Detect which cell encompasses the target text, then output its [X, Y] center coordinate. 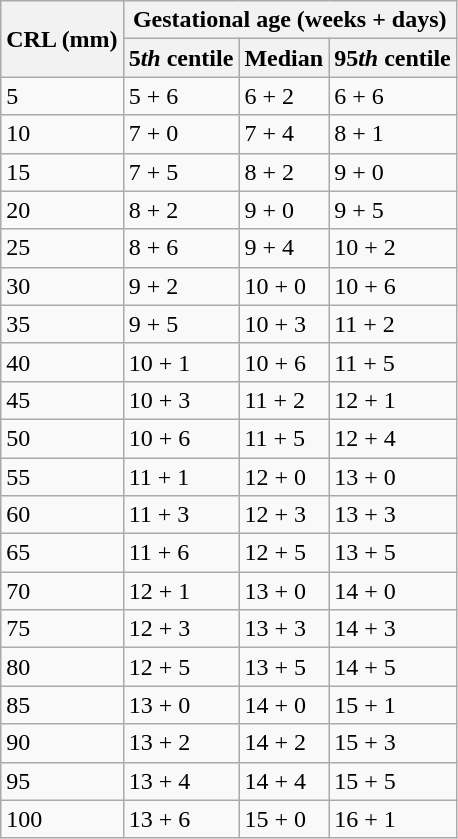
Gestational age (weeks + days) [290, 20]
15 [62, 172]
15 + 5 [393, 781]
6 + 2 [284, 96]
11 + 6 [181, 553]
95th centile [393, 58]
7 + 5 [181, 172]
95 [62, 781]
65 [62, 553]
12 + 4 [393, 438]
20 [62, 210]
35 [62, 324]
55 [62, 477]
5th centile [181, 58]
10 + 2 [393, 248]
40 [62, 362]
13 + 6 [181, 819]
9 + 4 [284, 248]
6 + 6 [393, 96]
100 [62, 819]
Median [284, 58]
8 + 1 [393, 134]
16 + 1 [393, 819]
30 [62, 286]
14 + 3 [393, 629]
50 [62, 438]
75 [62, 629]
5 [62, 96]
15 + 0 [284, 819]
15 + 3 [393, 743]
8 + 6 [181, 248]
9 + 2 [181, 286]
90 [62, 743]
11 + 3 [181, 515]
12 + 0 [284, 477]
25 [62, 248]
10 + 1 [181, 362]
14 + 2 [284, 743]
10 [62, 134]
70 [62, 591]
60 [62, 515]
15 + 1 [393, 705]
85 [62, 705]
45 [62, 400]
80 [62, 667]
14 + 4 [284, 781]
14 + 5 [393, 667]
CRL (mm) [62, 39]
7 + 0 [181, 134]
13 + 2 [181, 743]
10 + 0 [284, 286]
7 + 4 [284, 134]
5 + 6 [181, 96]
11 + 1 [181, 477]
13 + 4 [181, 781]
